Find where the given text appears and provide that cell's center as [X, Y] coordinate. 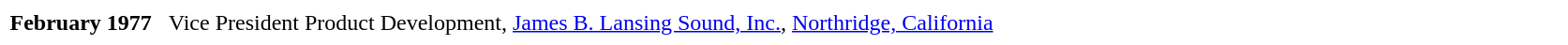
February 1977 [81, 22]
Vice President Product Development, James B. Lansing Sound, Inc., Northridge, California [862, 22]
